Determine the [x, y] coordinate at the center of the cell enclosing the given text.  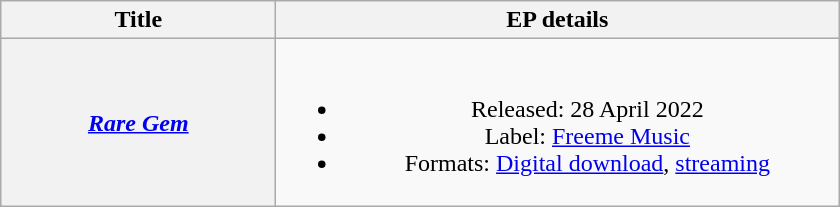
EP details [558, 20]
Title [138, 20]
Released: 28 April 2022Label: Freeme MusicFormats: Digital download, streaming [558, 122]
Rare Gem [138, 122]
